Locate the cell with the specified text and output its (x, y) center coordinate. 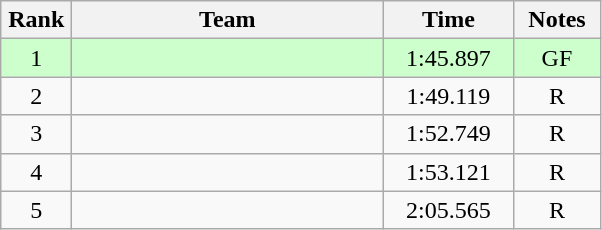
5 (36, 210)
1:45.897 (448, 58)
2:05.565 (448, 210)
2 (36, 96)
3 (36, 134)
Team (228, 20)
1:53.121 (448, 172)
1:49.119 (448, 96)
1:52.749 (448, 134)
1 (36, 58)
GF (557, 58)
Time (448, 20)
4 (36, 172)
Notes (557, 20)
Rank (36, 20)
